Identify which cell holds the provided text, then report its (x, y) central coordinate. 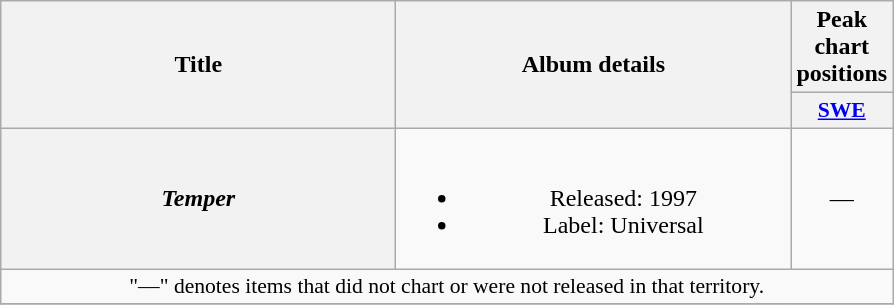
Released: 1997Label: Universal (594, 198)
"—" denotes items that did not chart or were not released in that territory. (447, 286)
Peakchartpositions (842, 47)
Temper (198, 198)
— (842, 198)
Album details (594, 65)
Title (198, 65)
SWE (842, 111)
